Detect which cell encompasses the target text, then output its [x, y] center coordinate. 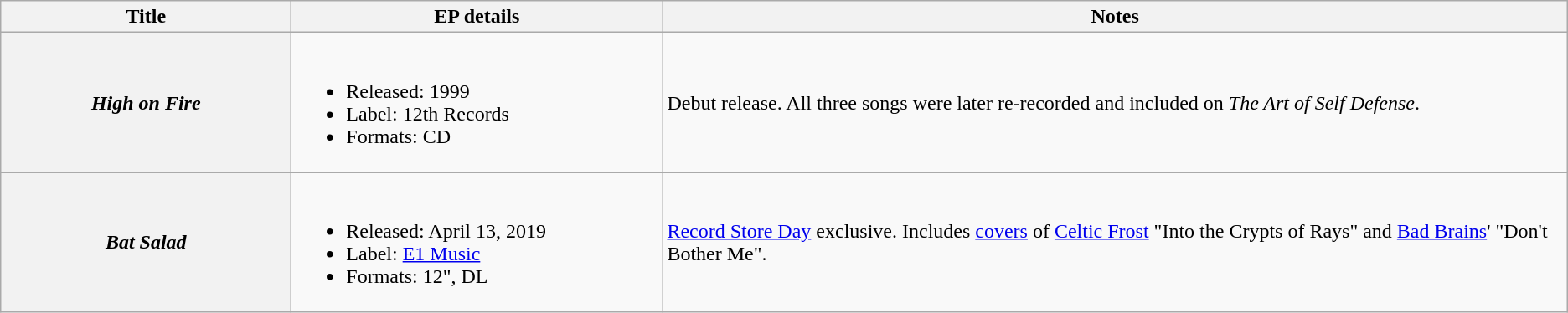
EP details [477, 17]
Debut release. All three songs were later re-recorded and included on The Art of Self Defense. [1115, 102]
Released: April 13, 2019Label: E1 MusicFormats: 12", DL [477, 243]
High on Fire [146, 102]
Title [146, 17]
Record Store Day exclusive. Includes covers of Celtic Frost "Into the Crypts of Rays" and Bad Brains' "Don't Bother Me". [1115, 243]
Released: 1999Label: 12th RecordsFormats: CD [477, 102]
Bat Salad [146, 243]
Notes [1115, 17]
